For the text-containing cell, return its midpoint in (x, y) coordinate format. 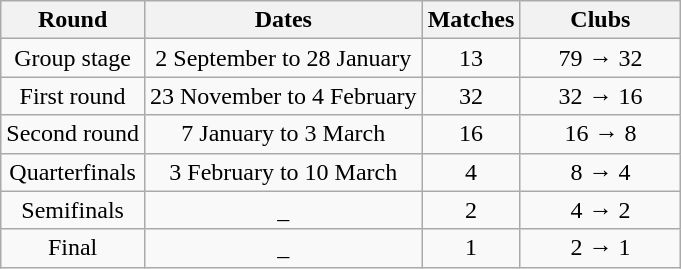
Matches (471, 20)
3 February to 10 March (283, 172)
Group stage (73, 58)
8 → 4 (600, 172)
23 November to 4 February (283, 96)
4 (471, 172)
Clubs (600, 20)
First round (73, 96)
Second round (73, 134)
Semifinals (73, 210)
Quarterfinals (73, 172)
13 (471, 58)
Final (73, 248)
2 → 1 (600, 248)
2 September to 28 January (283, 58)
4 → 2 (600, 210)
32 → 16 (600, 96)
Dates (283, 20)
Round (73, 20)
16 (471, 134)
32 (471, 96)
7 January to 3 March (283, 134)
79 → 32 (600, 58)
2 (471, 210)
16 → 8 (600, 134)
1 (471, 248)
